From the cell containing the given text, extract its center point as (X, Y) coordinate. 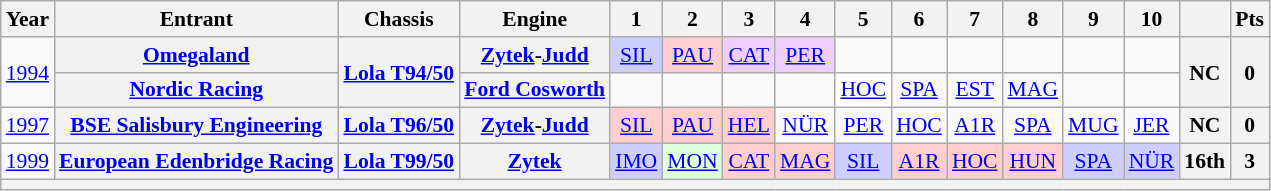
EST (975, 90)
Chassis (398, 19)
6 (919, 19)
Nordic Racing (196, 90)
Zytek (534, 162)
9 (1094, 19)
16th (1204, 162)
BSE Salisbury Engineering (196, 126)
1 (636, 19)
Lola T94/50 (398, 72)
IMO (636, 162)
Lola T96/50 (398, 126)
10 (1152, 19)
Omegaland (196, 55)
Engine (534, 19)
Entrant (196, 19)
1994 (28, 72)
5 (863, 19)
MON (692, 162)
Pts (1250, 19)
Lola T99/50 (398, 162)
MUG (1094, 126)
7 (975, 19)
Year (28, 19)
European Edenbridge Racing (196, 162)
2 (692, 19)
HEL (749, 126)
8 (1034, 19)
4 (806, 19)
Ford Cosworth (534, 90)
1999 (28, 162)
1997 (28, 126)
JER (1152, 126)
HUN (1034, 162)
